Capture the cell that displays the provided text and extract its [x, y] central coordinate. 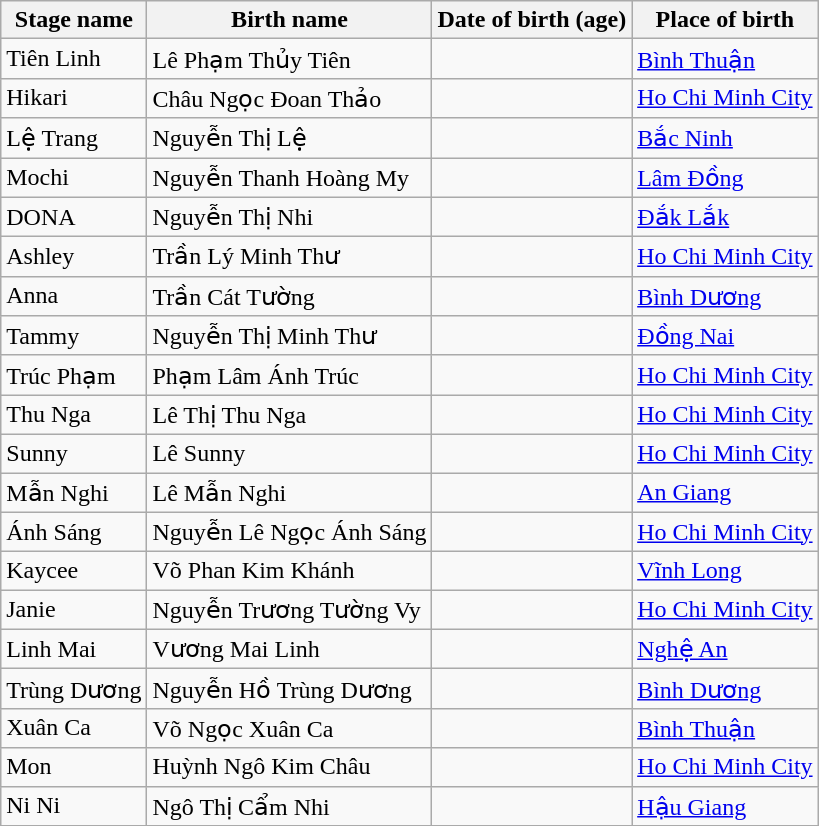
Trùng Dương [74, 689]
Tiên Linh [74, 59]
Đồng Nai [725, 336]
Võ Ngọc Xuân Ca [290, 728]
Thu Nga [74, 415]
Nguyễn Thị Lệ [290, 138]
Nguyễn Hồ Trùng Dương [290, 689]
Nguyễn Lê Ngọc Ánh Sáng [290, 532]
Lê Sunny [290, 453]
Ashley [74, 257]
Trần Cát Tường [290, 296]
Lê Phạm Thủy Tiên [290, 59]
Place of birth [725, 20]
Nguyễn Thanh Hoàng My [290, 178]
Anna [74, 296]
Ánh Sáng [74, 532]
Sunny [74, 453]
Mẫn Nghi [74, 492]
Xuân Ca [74, 728]
Birth name [290, 20]
Janie [74, 610]
Hậu Giang [725, 806]
Vương Mai Linh [290, 649]
Tammy [74, 336]
Nghệ An [725, 649]
Lâm Đồng [725, 178]
Trần Lý Minh Thư [290, 257]
An Giang [725, 492]
Bắc Ninh [725, 138]
Kaycee [74, 571]
Lê Thị Thu Nga [290, 415]
Linh Mai [74, 649]
Nguyễn Thị Nhi [290, 217]
Stage name [74, 20]
Châu Ngọc Đoan Thảo [290, 98]
Vĩnh Long [725, 571]
Date of birth (age) [532, 20]
Trúc Phạm [74, 375]
DONA [74, 217]
Nguyễn Trương Tường Vy [290, 610]
Hikari [74, 98]
Phạm Lâm Ánh Trúc [290, 375]
Lệ Trang [74, 138]
Huỳnh Ngô Kim Châu [290, 767]
Ngô Thị Cẩm Nhi [290, 806]
Mochi [74, 178]
Đắk Lắk [725, 217]
Ni Ni [74, 806]
Mon [74, 767]
Lê Mẫn Nghi [290, 492]
Nguyễn Thị Minh Thư [290, 336]
Võ Phan Kim Khánh [290, 571]
